Locate the cell with the specified text and output its [x, y] center coordinate. 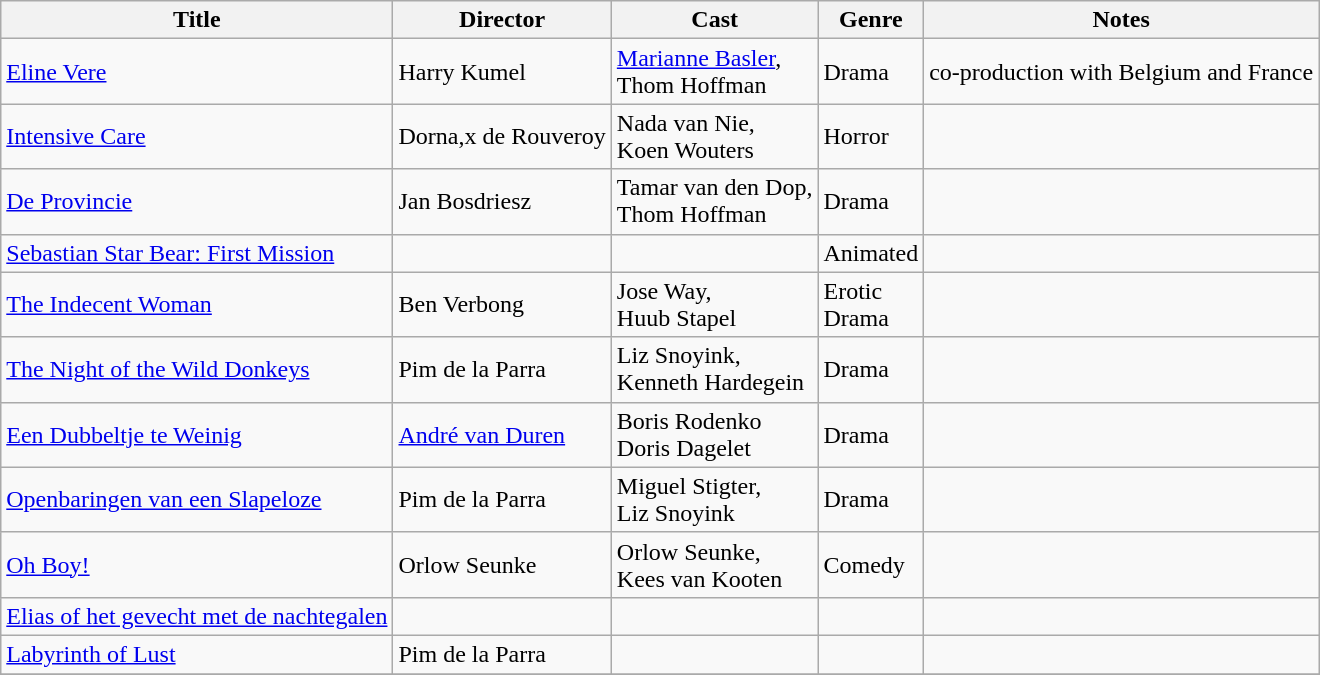
Nada van Nie,Koen Wouters [714, 136]
Genre [871, 20]
Orlow Seunke [502, 564]
The Indecent Woman [197, 304]
EroticDrama [871, 304]
Elias of het gevecht met de nachtegalen [197, 616]
Ben Verbong [502, 304]
André van Duren [502, 434]
Director [502, 20]
Orlow Seunke,Kees van Kooten [714, 564]
Labyrinth of Lust [197, 654]
Harry Kumel [502, 72]
De Provincie [197, 202]
Miguel Stigter,Liz Snoyink [714, 500]
Oh Boy! [197, 564]
Intensive Care [197, 136]
Comedy [871, 564]
Notes [1122, 20]
Liz Snoyink,Kenneth Hardegein [714, 370]
Animated [871, 253]
Sebastian Star Bear: First Mission [197, 253]
Tamar van den Dop,Thom Hoffman [714, 202]
Title [197, 20]
Een Dubbeltje te Weinig [197, 434]
Jose Way,Huub Stapel [714, 304]
Horror [871, 136]
Openbaringen van een Slapeloze [197, 500]
Marianne Basler,Thom Hoffman [714, 72]
Jan Bosdriesz [502, 202]
The Night of the Wild Donkeys [197, 370]
Boris RodenkoDoris Dagelet [714, 434]
Dorna,x de Rouveroy [502, 136]
Cast [714, 20]
co-production with Belgium and France [1122, 72]
Eline Vere [197, 72]
